Output the [X, Y] coordinate of the center of the cell containing the given text.  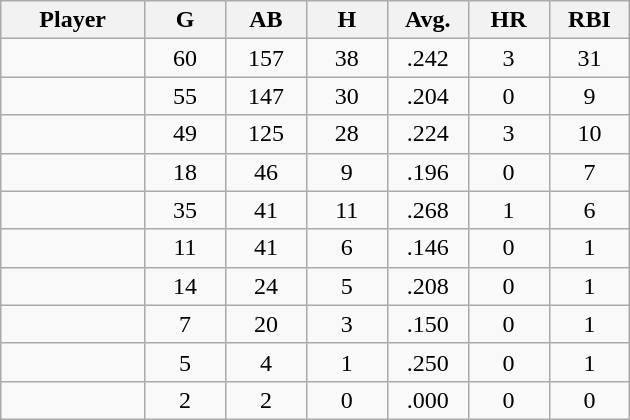
60 [186, 58]
20 [266, 324]
.204 [428, 96]
G [186, 20]
.208 [428, 286]
28 [346, 134]
10 [590, 134]
157 [266, 58]
HR [508, 20]
AB [266, 20]
.250 [428, 362]
.000 [428, 400]
4 [266, 362]
H [346, 20]
.196 [428, 172]
46 [266, 172]
18 [186, 172]
38 [346, 58]
125 [266, 134]
.150 [428, 324]
Avg. [428, 20]
31 [590, 58]
55 [186, 96]
.146 [428, 248]
Player [73, 20]
.242 [428, 58]
RBI [590, 20]
30 [346, 96]
.268 [428, 210]
24 [266, 286]
147 [266, 96]
14 [186, 286]
35 [186, 210]
.224 [428, 134]
49 [186, 134]
